Locate the cell with the specified text and output its [x, y] center coordinate. 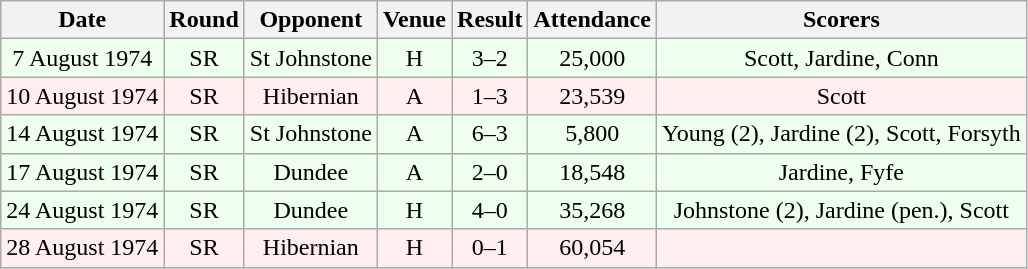
7 August 1974 [82, 58]
Result [490, 20]
23,539 [592, 96]
28 August 1974 [82, 248]
60,054 [592, 248]
Scott [841, 96]
Opponent [310, 20]
Johnstone (2), Jardine (pen.), Scott [841, 210]
24 August 1974 [82, 210]
0–1 [490, 248]
3–2 [490, 58]
17 August 1974 [82, 172]
Round [204, 20]
10 August 1974 [82, 96]
25,000 [592, 58]
14 August 1974 [82, 134]
5,800 [592, 134]
Date [82, 20]
35,268 [592, 210]
6–3 [490, 134]
Jardine, Fyfe [841, 172]
Scorers [841, 20]
1–3 [490, 96]
2–0 [490, 172]
Young (2), Jardine (2), Scott, Forsyth [841, 134]
18,548 [592, 172]
4–0 [490, 210]
Attendance [592, 20]
Venue [414, 20]
Scott, Jardine, Conn [841, 58]
